Provide the [X, Y] coordinate of the cell's center where the given text is located.  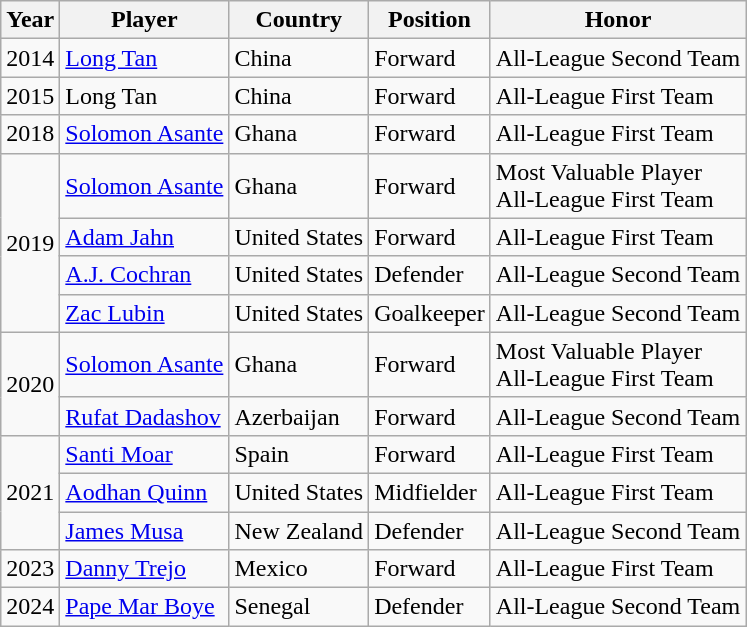
2018 [30, 134]
2021 [30, 492]
Mexico [299, 569]
A.J. Cochran [144, 275]
2023 [30, 569]
2024 [30, 607]
Pape Mar Boye [144, 607]
Rufat Dadashov [144, 416]
Danny Trejo [144, 569]
James Musa [144, 531]
Zac Lubin [144, 313]
Aodhan Quinn [144, 492]
Honor [618, 20]
Santi Moar [144, 454]
Azerbaijan [299, 416]
2020 [30, 384]
2015 [30, 96]
Position [430, 20]
Year [30, 20]
New Zealand [299, 531]
Player [144, 20]
Adam Jahn [144, 237]
2014 [30, 58]
Senegal [299, 607]
Goalkeeper [430, 313]
2019 [30, 242]
Spain [299, 454]
Midfielder [430, 492]
Country [299, 20]
